Search for the cell housing the specified text and yield its (X, Y) center coordinate. 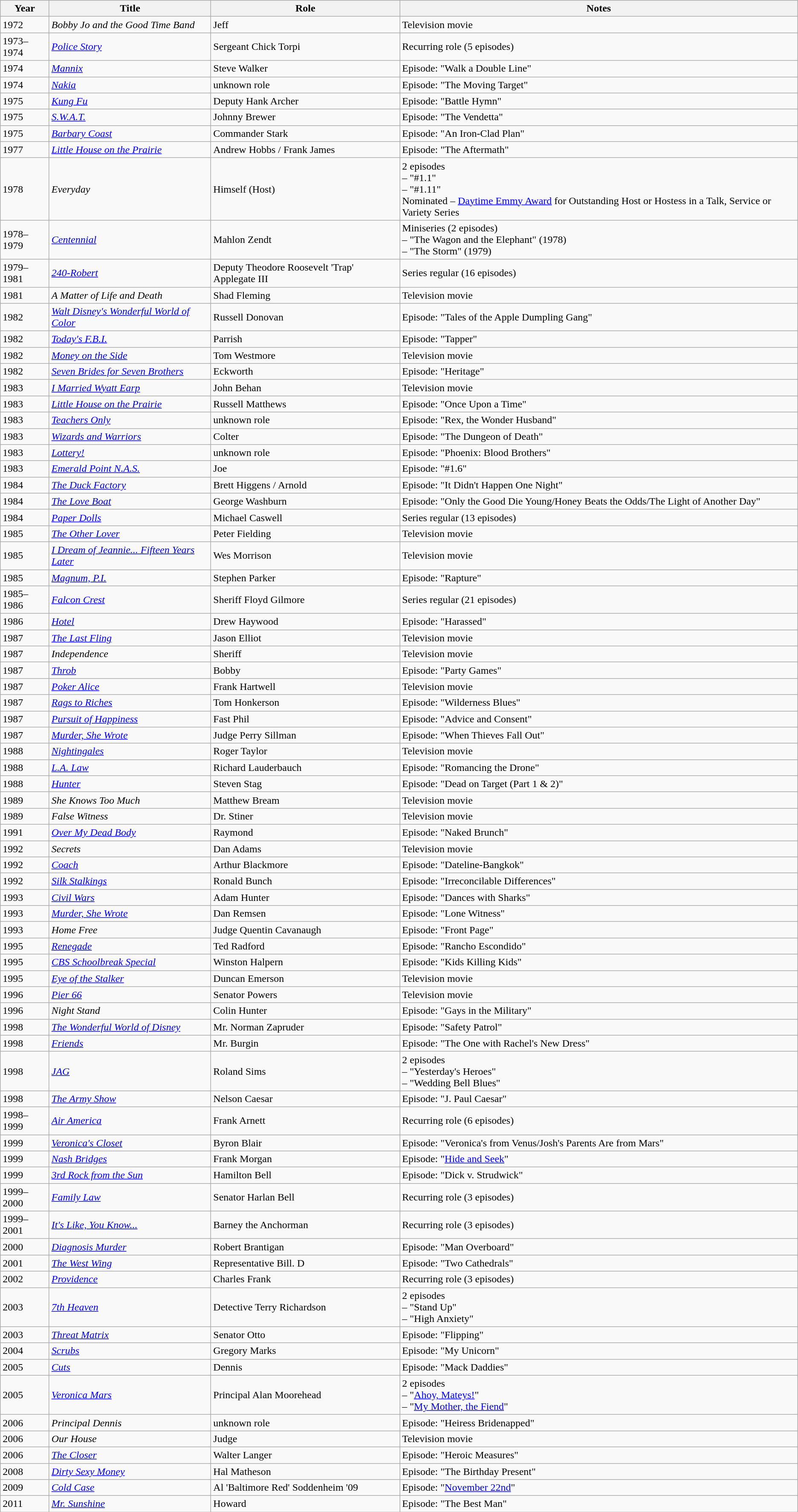
Episode: "The Birthday Present" (598, 1472)
Peter Fielding (305, 534)
Al 'Baltimore Red' Soddenheim '09 (305, 1488)
Sergeant Chick Torpi (305, 47)
Judge Quentin Cavanaugh (305, 930)
Tom Honkerson (305, 703)
1978–1979 (25, 239)
Ronald Bunch (305, 881)
Episode: "Heroic Measures" (598, 1455)
The West Wing (130, 1263)
Veronica's Closet (130, 1143)
1986 (25, 622)
Wizards and Warriors (130, 436)
Night Stand (130, 1011)
Cuts (130, 1367)
Shad Fleming (305, 295)
Nakia (130, 85)
A Matter of Life and Death (130, 295)
Arthur Blackmore (305, 865)
S.W.A.T. (130, 117)
Jeff (305, 25)
Joe (305, 469)
Episode: "Dick v. Strudwick" (598, 1175)
Episode: "November 22nd" (598, 1488)
Principal Dennis (130, 1423)
Episode: "Veronica's from Venus/Josh's Parents Are from Mars" (598, 1143)
Representative Bill. D (305, 1263)
7th Heaven (130, 1307)
Episode: "Safety Patrol" (598, 1027)
Episode: "Dateline-Bangkok" (598, 865)
Episode: "Irreconcilable Differences" (598, 881)
Role (305, 9)
Paper Dolls (130, 517)
Episode: "The One with Rachel's New Dress" (598, 1043)
Seven Brides for Seven Brothers (130, 372)
Frank Arnett (305, 1121)
Notes (598, 9)
JAG (130, 1071)
Mahlon Zendt (305, 239)
1999–2000 (25, 1197)
I Dream of Jeannie... Fifteen Years Later (130, 556)
Episode: "Dead on Target (Part 1 & 2)" (598, 784)
2011 (25, 1504)
1978 (25, 189)
Episode: "The Vendetta" (598, 117)
Episode: "Walk a Double Line" (598, 69)
Bobby Jo and the Good Time Band (130, 25)
Episode: "Rancho Escondido" (598, 946)
Mannix (130, 69)
Our House (130, 1439)
Series regular (21 episodes) (598, 600)
Pier 66 (130, 995)
Judge Perry Sillman (305, 735)
Lottery! (130, 453)
Senator Otto (305, 1335)
Ted Radford (305, 946)
Episode: "Battle Hymn" (598, 101)
Jason Elliot (305, 638)
Episode: "Kids Killing Kids" (598, 962)
The Love Boat (130, 501)
Episode: "It Didn't Happen One Night" (598, 485)
Walter Langer (305, 1455)
Episode: "Only the Good Die Young/Honey Beats the Odds/The Light of Another Day" (598, 501)
Himself (Host) (305, 189)
Civil Wars (130, 897)
Roland Sims (305, 1071)
Johnny Brewer (305, 117)
Family Law (130, 1197)
Police Story (130, 47)
Throb (130, 670)
Cold Case (130, 1488)
Episode: "Wilderness Blues" (598, 703)
Episode: "Phoenix: Blood Brothers" (598, 453)
Episode: "Romancing the Drone" (598, 768)
Emerald Point N.A.S. (130, 469)
Episode: "Gays in the Military" (598, 1011)
CBS Schoolbreak Special (130, 962)
Winston Halpern (305, 962)
Russell Matthews (305, 404)
Poker Alice (130, 687)
Episode: "Advice and Consent" (598, 719)
Coach (130, 865)
Episode: "Hide and Seek" (598, 1159)
Pursuit of Happiness (130, 719)
Hunter (130, 784)
Richard Lauderbauch (305, 768)
Mr. Sunshine (130, 1504)
Howard (305, 1504)
1979–1981 (25, 273)
Drew Haywood (305, 622)
Episode: "The Moving Target" (598, 85)
Adam Hunter (305, 897)
Matthew Bream (305, 800)
Steve Walker (305, 69)
Wes Morrison (305, 556)
Over My Dead Body (130, 832)
Hamilton Bell (305, 1175)
The Wonderful World of Disney (130, 1027)
Secrets (130, 848)
The Last Fling (130, 638)
Falcon Crest (130, 600)
Walt Disney's Wonderful World of Color (130, 317)
Barney the Anchorman (305, 1225)
240-Robert (130, 273)
Title (130, 9)
Mr. Norman Zapruder (305, 1027)
Episode: "Rex, the Wonder Husband" (598, 420)
Parrish (305, 339)
Year (25, 9)
Scrubs (130, 1351)
Eye of the Stalker (130, 978)
Episode: "J. Paul Caesar" (598, 1099)
Independence (130, 654)
2009 (25, 1488)
Mr. Burgin (305, 1043)
Episode: "Two Cathedrals" (598, 1263)
Dirty Sexy Money (130, 1472)
Episode: "When Thieves Fall Out" (598, 735)
Episode: "Rapture" (598, 577)
1981 (25, 295)
1998–1999 (25, 1121)
2001 (25, 1263)
Air America (130, 1121)
Senator Powers (305, 995)
Rags to Riches (130, 703)
Everyday (130, 189)
Dennis (305, 1367)
Veronica Mars (130, 1395)
Sheriff Floyd Gilmore (305, 600)
Episode: "Lone Witness" (598, 914)
Russell Donovan (305, 317)
Magnum, P.I. (130, 577)
Principal Alan Moorehead (305, 1395)
Fast Phil (305, 719)
Episode: "Once Upon a Time" (598, 404)
False Witness (130, 816)
She Knows Too Much (130, 800)
Byron Blair (305, 1143)
Deputy Theodore Roosevelt 'Trap' Applegate III (305, 273)
Barbary Coast (130, 133)
L.A. Law (130, 768)
Dan Remsen (305, 914)
Deputy Hank Archer (305, 101)
1991 (25, 832)
The Duck Factory (130, 485)
Episode: "Tales of the Apple Dumpling Gang" (598, 317)
Dan Adams (305, 848)
Episode: "The Aftermath" (598, 150)
2 episodes– "Stand Up"– "High Anxiety" (598, 1307)
Commander Stark (305, 133)
Steven Stag (305, 784)
Stephen Parker (305, 577)
Andrew Hobbs / Frank James (305, 150)
Series regular (13 episodes) (598, 517)
Episode: "Dances with Sharks" (598, 897)
Eckworth (305, 372)
Episode: "Heritage" (598, 372)
Judge (305, 1439)
Miniseries (2 episodes)– "The Wagon and the Elephant" (1978)– "The Storm" (1979) (598, 239)
2002 (25, 1279)
The Other Lover (130, 534)
Charles Frank (305, 1279)
Episode: "Mack Daddies" (598, 1367)
Home Free (130, 930)
1977 (25, 150)
Recurring role (6 episodes) (598, 1121)
Threat Matrix (130, 1335)
I Married Wyatt Earp (130, 388)
Silk Stalkings (130, 881)
3rd Rock from the Sun (130, 1175)
John Behan (305, 388)
Frank Morgan (305, 1159)
Episode: "Heiress Bridenapped" (598, 1423)
Recurring role (5 episodes) (598, 47)
Episode: "Harassed" (598, 622)
Episode: "#1.6" (598, 469)
Detective Terry Richardson (305, 1307)
1999–2001 (25, 1225)
Episode: "Flipping" (598, 1335)
Episode: "The Dungeon of Death" (598, 436)
Centennial (130, 239)
2 episodes– "#1.1"– "#1.11"Nominated – Daytime Emmy Award for Outstanding Host or Hostess in a Talk, Service or Variety Series (598, 189)
Episode: "Front Page" (598, 930)
Duncan Emerson (305, 978)
Episode: "My Unicorn" (598, 1351)
2000 (25, 1247)
Michael Caswell (305, 517)
Bobby (305, 670)
Colin Hunter (305, 1011)
Raymond (305, 832)
Diagnosis Murder (130, 1247)
Dr. Stiner (305, 816)
The Closer (130, 1455)
It's Like, You Know... (130, 1225)
Gregory Marks (305, 1351)
Episode: "Man Overboard" (598, 1247)
Hal Matheson (305, 1472)
Roger Taylor (305, 751)
Senator Harlan Bell (305, 1197)
George Washburn (305, 501)
Frank Hartwell (305, 687)
1972 (25, 25)
Renegade (130, 946)
2008 (25, 1472)
Nightingales (130, 751)
Hotel (130, 622)
Kung Fu (130, 101)
2 episodes– "Yesterday's Heroes"– "Wedding Bell Blues" (598, 1071)
1973–1974 (25, 47)
The Army Show (130, 1099)
Episode: "Tapper" (598, 339)
2004 (25, 1351)
Nelson Caesar (305, 1099)
Episode: "Party Games" (598, 670)
Friends (130, 1043)
Sheriff (305, 654)
Tom Westmore (305, 355)
Teachers Only (130, 420)
Providence (130, 1279)
Episode: "An Iron-Clad Plan" (598, 133)
Money on the Side (130, 355)
Nash Bridges (130, 1159)
2 episodes– "Ahoy, Mateys!"– "My Mother, the Fiend" (598, 1395)
Episode: "The Best Man" (598, 1504)
Brett Higgens / Arnold (305, 485)
Robert Brantigan (305, 1247)
Today's F.B.I. (130, 339)
Episode: "Naked Brunch" (598, 832)
1985–1986 (25, 600)
Colter (305, 436)
Series regular (16 episodes) (598, 273)
